Search for the cell housing the specified text and yield its (x, y) center coordinate. 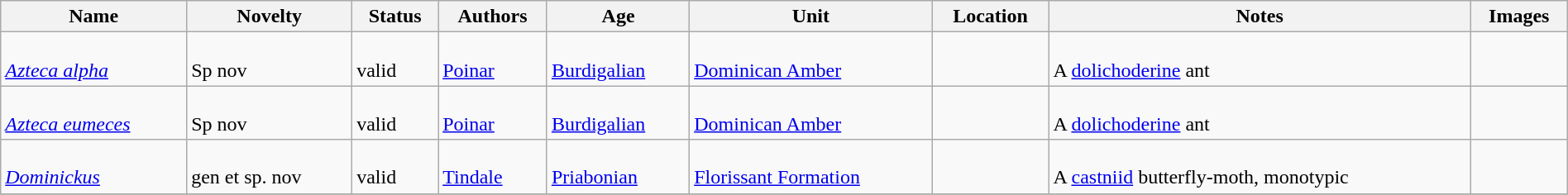
Tindale (493, 167)
Azteca eumeces (94, 112)
Dominickus (94, 167)
Name (94, 17)
Authors (493, 17)
gen et sp. nov (270, 167)
Azteca alpha (94, 59)
Location (991, 17)
Novelty (270, 17)
Florissant Formation (810, 167)
Notes (1260, 17)
Age (618, 17)
A castniid butterfly-moth, monotypic (1260, 167)
Unit (810, 17)
Images (1518, 17)
Status (395, 17)
Priabonian (618, 167)
